Capture the cell that displays the provided text and extract its [X, Y] central coordinate. 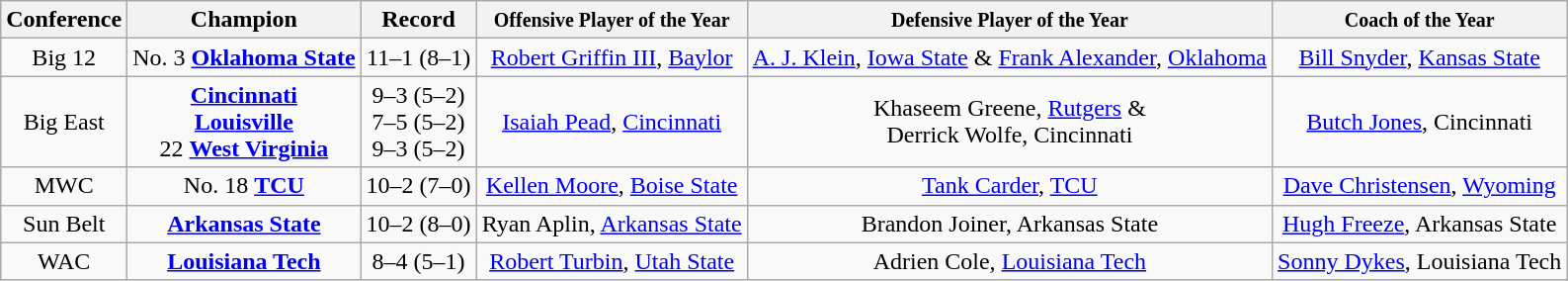
Champion [244, 20]
No. 3 Oklahoma State [244, 57]
Defensive Player of the Year [1010, 20]
Dave Christensen, Wyoming [1420, 186]
Louisiana Tech [244, 261]
Coach of the Year [1420, 20]
Sonny Dykes, Louisiana Tech [1420, 261]
Arkansas State [244, 224]
Robert Griffin III, Baylor [612, 57]
Conference [64, 20]
Robert Turbin, Utah State [612, 261]
MWC [64, 186]
WAC [64, 261]
11–1 (8–1) [419, 57]
Sun Belt [64, 224]
8–4 (5–1) [419, 261]
No. 18 TCU [244, 186]
Tank Carder, TCU [1010, 186]
Khaseem Greene, Rutgers & Derrick Wolfe, Cincinnati [1010, 122]
Offensive Player of the Year [612, 20]
Ryan Aplin, Arkansas State [612, 224]
Kellen Moore, Boise State [612, 186]
Record [419, 20]
A. J. Klein, Iowa State & Frank Alexander, Oklahoma [1010, 57]
10–2 (7–0) [419, 186]
Big East [64, 122]
Big 12 [64, 57]
Bill Snyder, Kansas State [1420, 57]
Cincinnati Louisville22 West Virginia [244, 122]
Isaiah Pead, Cincinnati [612, 122]
Brandon Joiner, Arkansas State [1010, 224]
10–2 (8–0) [419, 224]
Adrien Cole, Louisiana Tech [1010, 261]
Hugh Freeze, Arkansas State [1420, 224]
Butch Jones, Cincinnati [1420, 122]
9–3 (5–2)7–5 (5–2)9–3 (5–2) [419, 122]
